Output the [x, y] coordinate of the center of the cell containing the given text.  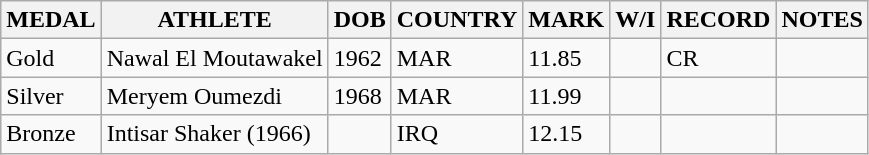
Intisar Shaker (1966) [214, 134]
1962 [360, 58]
W/I [636, 20]
Silver [51, 96]
Meryem Oumezdi [214, 96]
12.15 [566, 134]
IRQ [457, 134]
ATHLETE [214, 20]
DOB [360, 20]
11.99 [566, 96]
Nawal El Moutawakel [214, 58]
RECORD [718, 20]
COUNTRY [457, 20]
Gold [51, 58]
NOTES [822, 20]
Bronze [51, 134]
MARK [566, 20]
MEDAL [51, 20]
1968 [360, 96]
CR [718, 58]
11.85 [566, 58]
